Scan for the cell matching the given text and deliver its (x, y) coordinate at center. 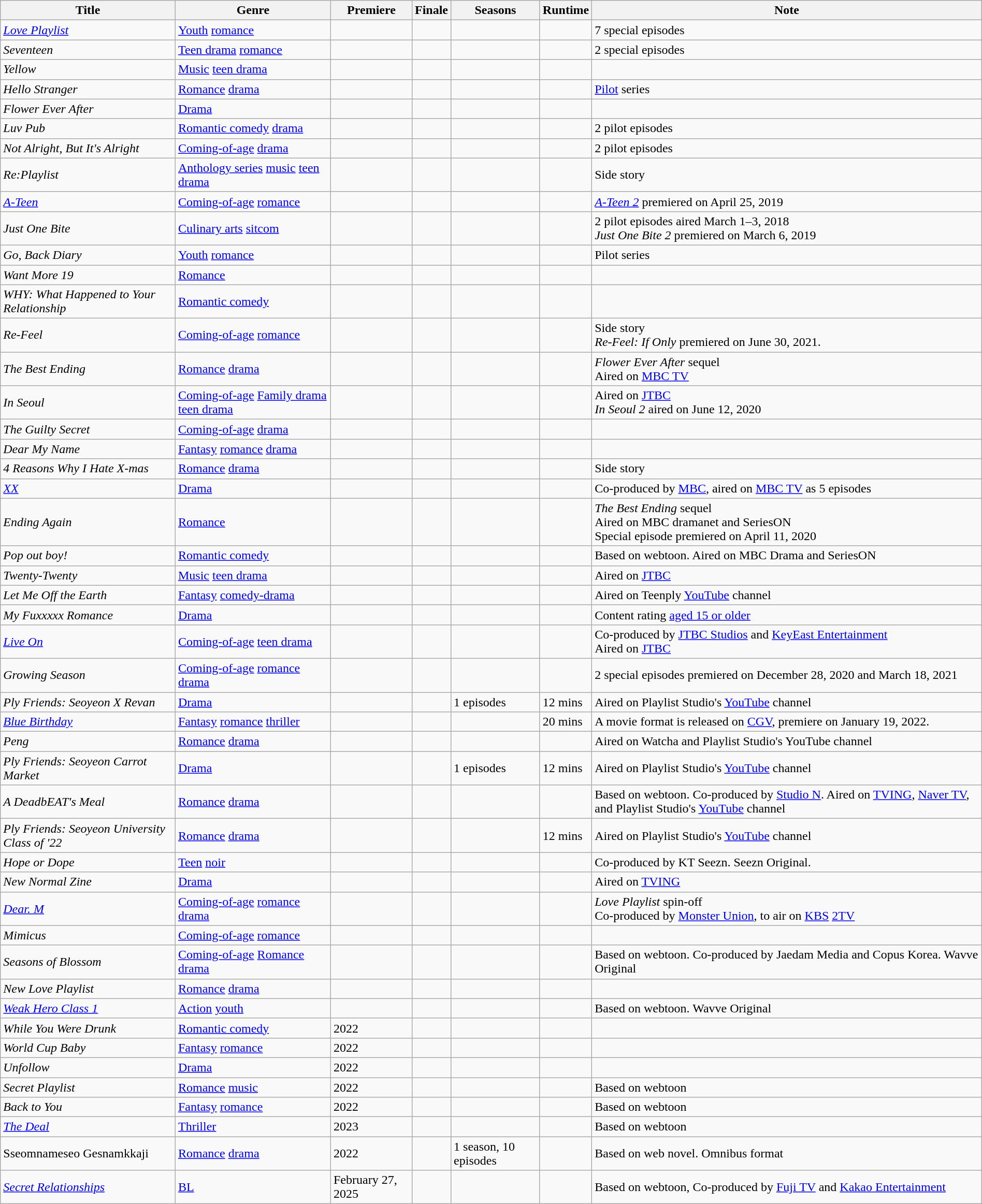
Culinary arts sitcom (253, 228)
Romantic comedy drama (253, 128)
Romance music (253, 1087)
Coming-of-age Romance drama (253, 962)
Aired on Teenply YouTube channel (787, 595)
Fantasy comedy-drama (253, 595)
The Best Ending (88, 369)
Ply Friends: Seoyeon X Revan (88, 702)
Genre (253, 10)
Not Alright, But It's Alright (88, 148)
Live On (88, 641)
Co-produced by MBC, aired on MBC TV as 5 episodes (787, 488)
Seasons (496, 10)
Back to You (88, 1107)
Re-Feel (88, 336)
A DeadbEAT's Meal (88, 802)
Co-produced by JTBC Studios and KeyEast EntertainmentAired on JTBC (787, 641)
The Guilty Secret (88, 429)
Coming-of-age teen drama (253, 641)
Hope or Dope (88, 862)
Aired on JTBC (787, 575)
Love Playlist (88, 30)
Dear My Name (88, 449)
4 Reasons Why I Hate X-mas (88, 469)
Aired on JTBCIn Seoul 2 aired on June 12, 2020 (787, 403)
Yellow (88, 69)
Ply Friends: Seoyeon Carrot Market (88, 768)
Title (88, 10)
Thriller (253, 1127)
Teen noir (253, 862)
Mimicus (88, 935)
Fantasy romance thriller (253, 722)
While You Were Drunk (88, 1028)
Luv Pub (88, 128)
In Seoul (88, 403)
Action youth (253, 1008)
Anthology series music teen drama (253, 175)
2 special episodes (787, 50)
Peng (88, 742)
New Love Playlist (88, 989)
Based on webtoon. Wavve Original (787, 1008)
Teen drama romance (253, 50)
Dear. M (88, 908)
Go, Back Diary (88, 255)
Sseomnameseo Gesnamkkaji (88, 1154)
2 pilot episodes aired March 1–3, 2018Just One Bite 2 premiered on March 6, 2019 (787, 228)
Seasons of Blossom (88, 962)
Fantasy romance drama (253, 449)
Aired on Watcha and Playlist Studio's YouTube channel (787, 742)
Based on webtoon. Co-produced by Studio N. Aired on TVING, Naver TV, and Playlist Studio's YouTube channel (787, 802)
Based on webtoon, Co-produced by Fuji TV and Kakao Entertainment (787, 1187)
Unfollow (88, 1067)
Side storyRe-Feel: If Only premiered on June 30, 2021. (787, 336)
New Normal Zine (88, 882)
My Fuxxxxx Romance (88, 615)
Secret Playlist (88, 1087)
Twenty-Twenty (88, 575)
Flower Ever After sequelAired on MBC TV (787, 369)
World Cup Baby (88, 1048)
Runtime (566, 10)
Re:Playlist (88, 175)
Just One Bite (88, 228)
XX (88, 488)
The Best Ending sequelAired on MBC dramanet and SeriesONSpecial episode premiered on April 11, 2020 (787, 522)
A-Teen (88, 201)
1 season, 10 episodes (496, 1154)
Pop out boy! (88, 556)
Want More 19 (88, 275)
Based on web novel. Omnibus format (787, 1154)
Co-produced by KT Seezn. Seezn Original. (787, 862)
Flower Ever After (88, 109)
Ending Again (88, 522)
Growing Season (88, 675)
Note (787, 10)
BL (253, 1187)
Secret Relationships (88, 1187)
Based on webtoon. Co-produced by Jaedam Media and Copus Korea. Wavve Original (787, 962)
Seventeen (88, 50)
2023 (371, 1127)
February 27, 2025 (371, 1187)
Premiere (371, 10)
Love Playlist spin-offCo-produced by Monster Union, to air on KBS 2TV (787, 908)
20 mins (566, 722)
2 special episodes premiered on December 28, 2020 and March 18, 2021 (787, 675)
Blue Birthday (88, 722)
Ply Friends: Seoyeon University Class of '22 (88, 836)
WHY: What Happened to Your Relationship (88, 301)
The Deal (88, 1127)
Let Me Off the Earth (88, 595)
Based on webtoon. Aired on MBC Drama and SeriesON (787, 556)
Aired on TVING (787, 882)
A-Teen 2 premiered on April 25, 2019 (787, 201)
7 special episodes (787, 30)
Coming-of-age Family drama teen drama (253, 403)
Finale (431, 10)
Content rating aged 15 or older (787, 615)
Hello Stranger (88, 89)
Weak Hero Class 1 (88, 1008)
A movie format is released on CGV, premiere on January 19, 2022. (787, 722)
